Capture the cell that displays the provided text and extract its (x, y) central coordinate. 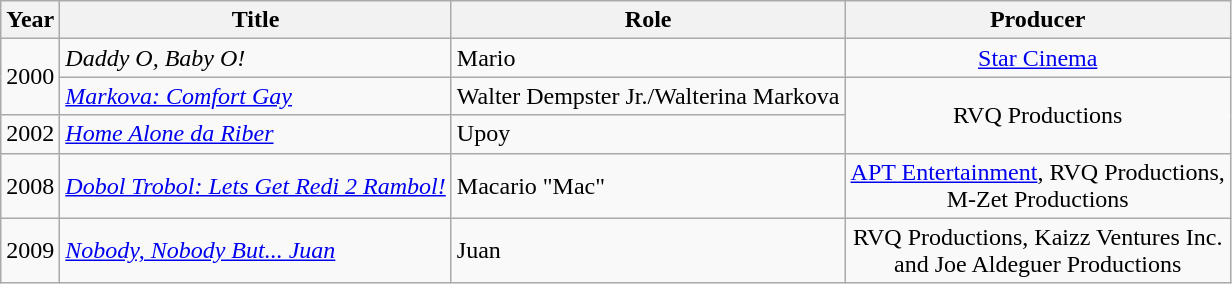
2008 (30, 186)
Macario "Mac" (648, 186)
Upoy (648, 134)
Walter Dempster Jr./Walterina Markova (648, 96)
Nobody, Nobody But... Juan (256, 250)
Juan (648, 250)
Role (648, 20)
Dobol Trobol: Lets Get Redi 2 Rambol! (256, 186)
RVQ Productions, Kaizz Ventures Inc.and Joe Aldeguer Productions (1038, 250)
APT Entertainment, RVQ Productions,M-Zet Productions (1038, 186)
Home Alone da Riber (256, 134)
Star Cinema (1038, 58)
Mario (648, 58)
2000 (30, 77)
2009 (30, 250)
Markova: Comfort Gay (256, 96)
RVQ Productions (1038, 115)
Year (30, 20)
Producer (1038, 20)
Title (256, 20)
Daddy O, Baby O! (256, 58)
2002 (30, 134)
